Pinpoint the cell where the given text exists, returning its (X, Y) midpoint coordinate. 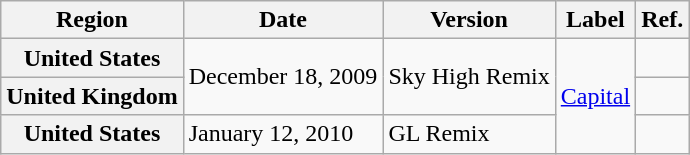
January 12, 2010 (283, 134)
Label (595, 20)
Ref. (662, 20)
United Kingdom (92, 96)
Region (92, 20)
Version (469, 20)
Sky High Remix (469, 77)
December 18, 2009 (283, 77)
GL Remix (469, 134)
Date (283, 20)
Capital (595, 96)
